Locate the cell with the specified text and output its (x, y) center coordinate. 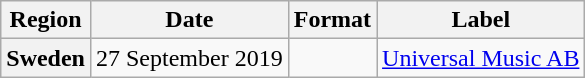
Format (332, 20)
Region (46, 20)
Sweden (46, 58)
27 September 2019 (189, 58)
Date (189, 20)
Universal Music AB (481, 58)
Label (481, 20)
